For the text-containing cell, return its midpoint in (x, y) coordinate format. 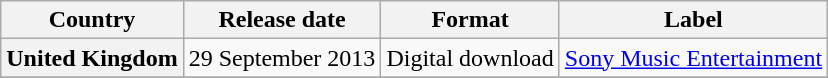
Format (470, 20)
United Kingdom (92, 58)
Digital download (470, 58)
Release date (282, 20)
Sony Music Entertainment (693, 58)
Label (693, 20)
29 September 2013 (282, 58)
Country (92, 20)
